Pinpoint the cell where the given text exists, returning its [X, Y] midpoint coordinate. 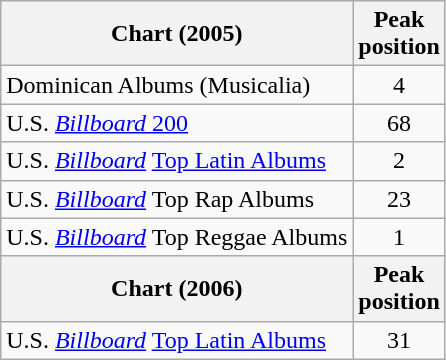
1 [399, 237]
U.S. Billboard Top Rap Albums [177, 199]
Chart (2006) [177, 288]
4 [399, 85]
31 [399, 340]
68 [399, 123]
2 [399, 161]
U.S. Billboard 200 [177, 123]
Chart (2005) [177, 34]
23 [399, 199]
Dominican Albums (Musicalia) [177, 85]
U.S. Billboard Top Reggae Albums [177, 237]
